Locate the cell with the specified text and output its (x, y) center coordinate. 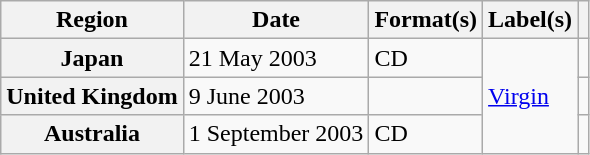
Japan (92, 58)
21 May 2003 (276, 58)
Date (276, 20)
Label(s) (530, 20)
Format(s) (426, 20)
Region (92, 20)
9 June 2003 (276, 96)
United Kingdom (92, 96)
1 September 2003 (276, 134)
Virgin (530, 96)
Australia (92, 134)
